From the cell containing the given text, extract its center point as (x, y) coordinate. 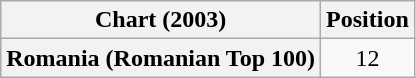
Romania (Romanian Top 100) (161, 58)
12 (368, 58)
Chart (2003) (161, 20)
Position (368, 20)
